Output the (x, y) coordinate of the center of the cell containing the given text.  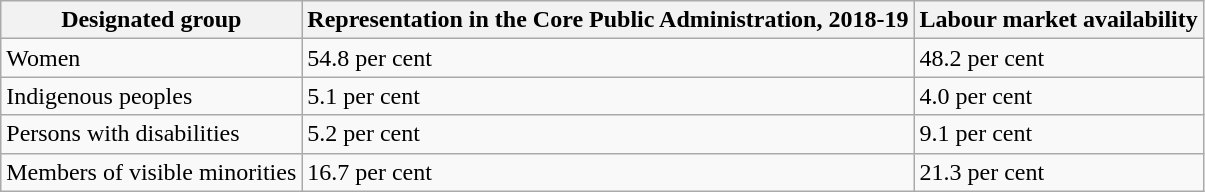
4.0 per cent (1058, 96)
Representation in the Core Public Administration, 2018-19 (608, 20)
Women (152, 58)
Indigenous peoples (152, 96)
5.1 per cent (608, 96)
16.7 per cent (608, 172)
21.3 per cent (1058, 172)
54.8 per cent (608, 58)
5.2 per cent (608, 134)
Members of visible minorities (152, 172)
Persons with disabilities (152, 134)
9.1 per cent (1058, 134)
Labour market availability (1058, 20)
48.2 per cent (1058, 58)
Designated group (152, 20)
